Locate the cell with the specified text and output its (x, y) center coordinate. 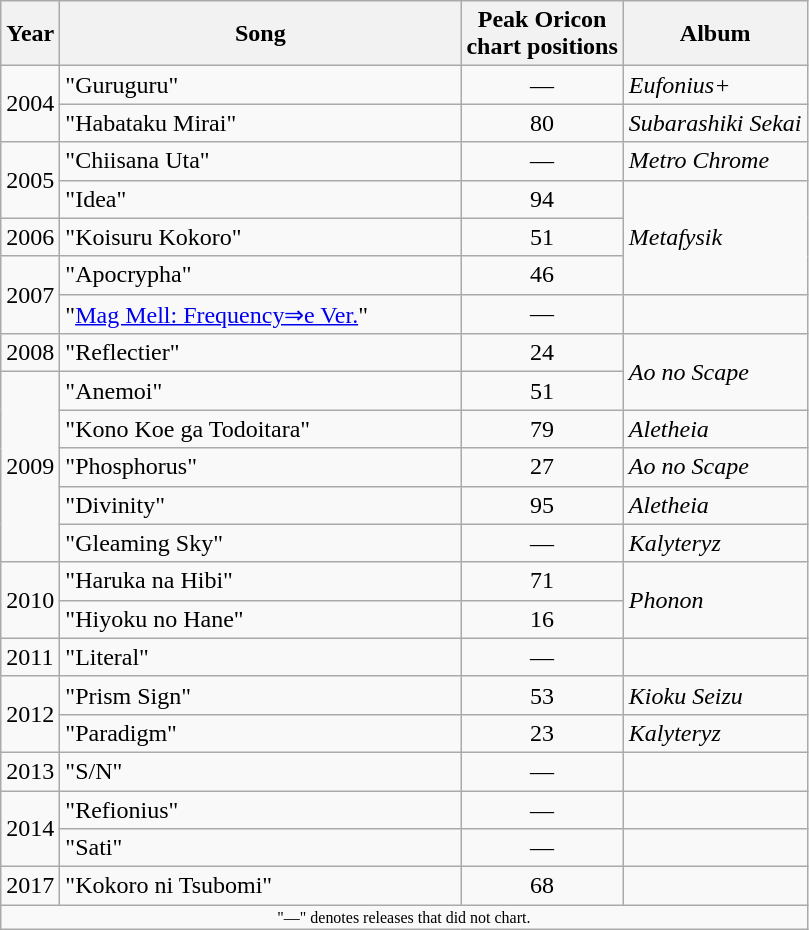
Phonon (715, 600)
"Guruguru" (260, 85)
16 (542, 619)
94 (542, 199)
27 (542, 467)
23 (542, 733)
"Anemoi" (260, 391)
71 (542, 581)
Album (715, 34)
"Koisuru Kokoro" (260, 237)
Subarashiki Sekai (715, 123)
"Habataku Mirai" (260, 123)
"Reflectier" (260, 353)
2006 (30, 237)
46 (542, 275)
2007 (30, 295)
"Idea" (260, 199)
2004 (30, 104)
2013 (30, 771)
"Mag Mell: Frequency⇒e Ver." (260, 314)
Metro Chrome (715, 161)
2010 (30, 600)
2017 (30, 886)
Eufonius+ (715, 85)
Metafysik (715, 237)
53 (542, 695)
68 (542, 886)
"S/N" (260, 771)
Year (30, 34)
"Literal" (260, 657)
2005 (30, 180)
Song (260, 34)
"Chiisana Uta" (260, 161)
"Prism Sign" (260, 695)
"Divinity" (260, 505)
2009 (30, 467)
"Sati" (260, 848)
"Refionius" (260, 809)
80 (542, 123)
"Phosphorus" (260, 467)
2012 (30, 714)
2008 (30, 353)
Peak Oricon chart positions (542, 34)
"Paradigm" (260, 733)
79 (542, 429)
Kioku Seizu (715, 695)
95 (542, 505)
"Apocrypha" (260, 275)
2011 (30, 657)
24 (542, 353)
"Hiyoku no Hane" (260, 619)
"Gleaming Sky" (260, 543)
2014 (30, 828)
"—" denotes releases that did not chart. (404, 917)
"Haruka na Hibi" (260, 581)
"Kono Koe ga Todoitara" (260, 429)
"Kokoro ni Tsubomi" (260, 886)
